Provide the [x, y] coordinate of the cell's center where the given text is located.  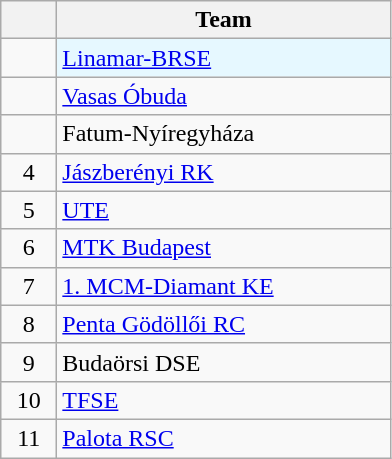
9 [29, 362]
4 [29, 172]
6 [29, 248]
MTK Budapest [224, 248]
10 [29, 400]
11 [29, 438]
TFSE [224, 400]
Fatum-Nyíregyháza [224, 134]
Budaörsi DSE [224, 362]
7 [29, 286]
Linamar-BRSE [224, 58]
Penta Gödöllői RC [224, 324]
5 [29, 210]
8 [29, 324]
Team [224, 20]
1. MCM-Diamant KE [224, 286]
Palota RSC [224, 438]
UTE [224, 210]
Jászberényi RK [224, 172]
Vasas Óbuda [224, 96]
